Return [x, y] of the center of cell containing provided text 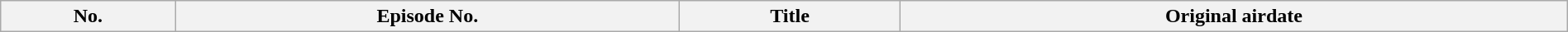
Original airdate [1234, 16]
Episode No. [427, 16]
Title [791, 16]
No. [88, 16]
